Locate the cell with the specified text and output its (X, Y) center coordinate. 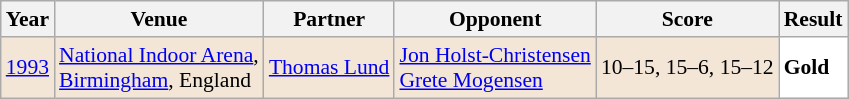
1993 (28, 68)
Thomas Lund (330, 68)
Venue (159, 19)
Gold (814, 68)
Score (688, 19)
National Indoor Arena,Birmingham, England (159, 68)
Result (814, 19)
Jon Holst-Christensen Grete Mogensen (494, 68)
10–15, 15–6, 15–12 (688, 68)
Partner (330, 19)
Year (28, 19)
Opponent (494, 19)
